Output the [x, y] coordinate of the center of the cell containing the given text.  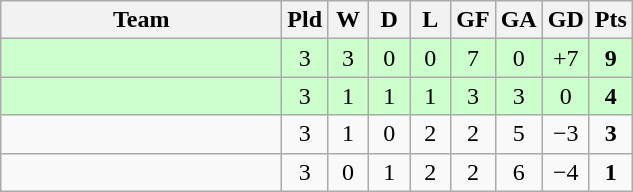
+7 [566, 58]
Pld [305, 20]
−3 [566, 134]
Team [142, 20]
5 [518, 134]
−4 [566, 172]
7 [473, 58]
D [390, 20]
6 [518, 172]
9 [610, 58]
L [430, 20]
W [348, 20]
GD [566, 20]
Pts [610, 20]
GF [473, 20]
GA [518, 20]
4 [610, 96]
